Locate the cell with the specified text and output its [X, Y] center coordinate. 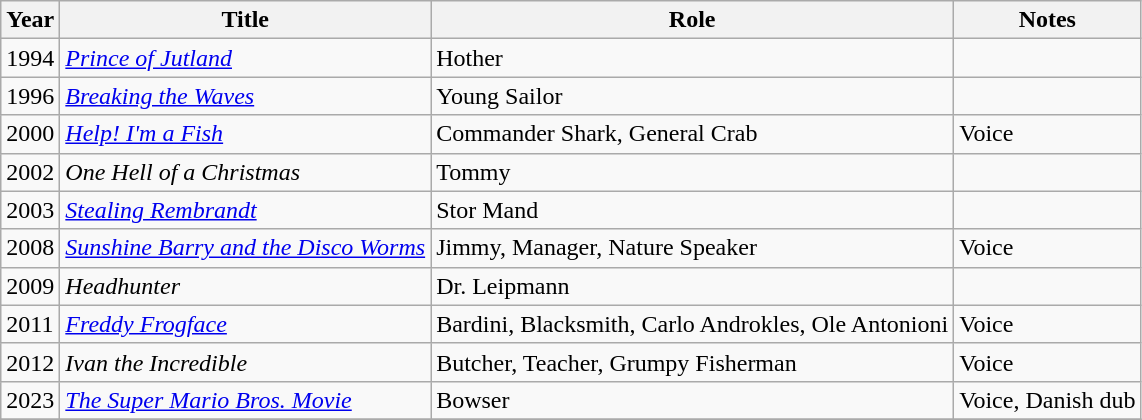
Sunshine Barry and the Disco Worms [246, 248]
Year [30, 20]
The Super Mario Bros. Movie [246, 400]
Voice, Danish dub [1048, 400]
One Hell of a Christmas [246, 172]
2003 [30, 210]
2011 [30, 324]
2012 [30, 362]
Jimmy, Manager, Nature Speaker [692, 248]
Notes [1048, 20]
Tommy [692, 172]
Hother [692, 58]
Bardini, Blacksmith, Carlo Androkles, Ole Antonioni [692, 324]
2008 [30, 248]
Title [246, 20]
Help! I'm a Fish [246, 134]
Commander Shark, General Crab [692, 134]
Freddy Frogface [246, 324]
1996 [30, 96]
Young Sailor [692, 96]
2000 [30, 134]
Ivan the Incredible [246, 362]
Prince of Jutland [246, 58]
Breaking the Waves [246, 96]
Butcher, Teacher, Grumpy Fisherman [692, 362]
Dr. Leipmann [692, 286]
2002 [30, 172]
2023 [30, 400]
Headhunter [246, 286]
Bowser [692, 400]
2009 [30, 286]
Stealing Rembrandt [246, 210]
Stor Mand [692, 210]
1994 [30, 58]
Role [692, 20]
